From the cell containing the given text, extract its center point as (X, Y) coordinate. 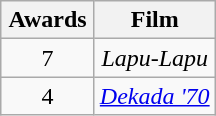
Dekada '70 (154, 96)
7 (48, 58)
Awards (48, 20)
Film (154, 20)
4 (48, 96)
Lapu-Lapu (154, 58)
